Identify which cell holds the provided text, then report its [x, y] central coordinate. 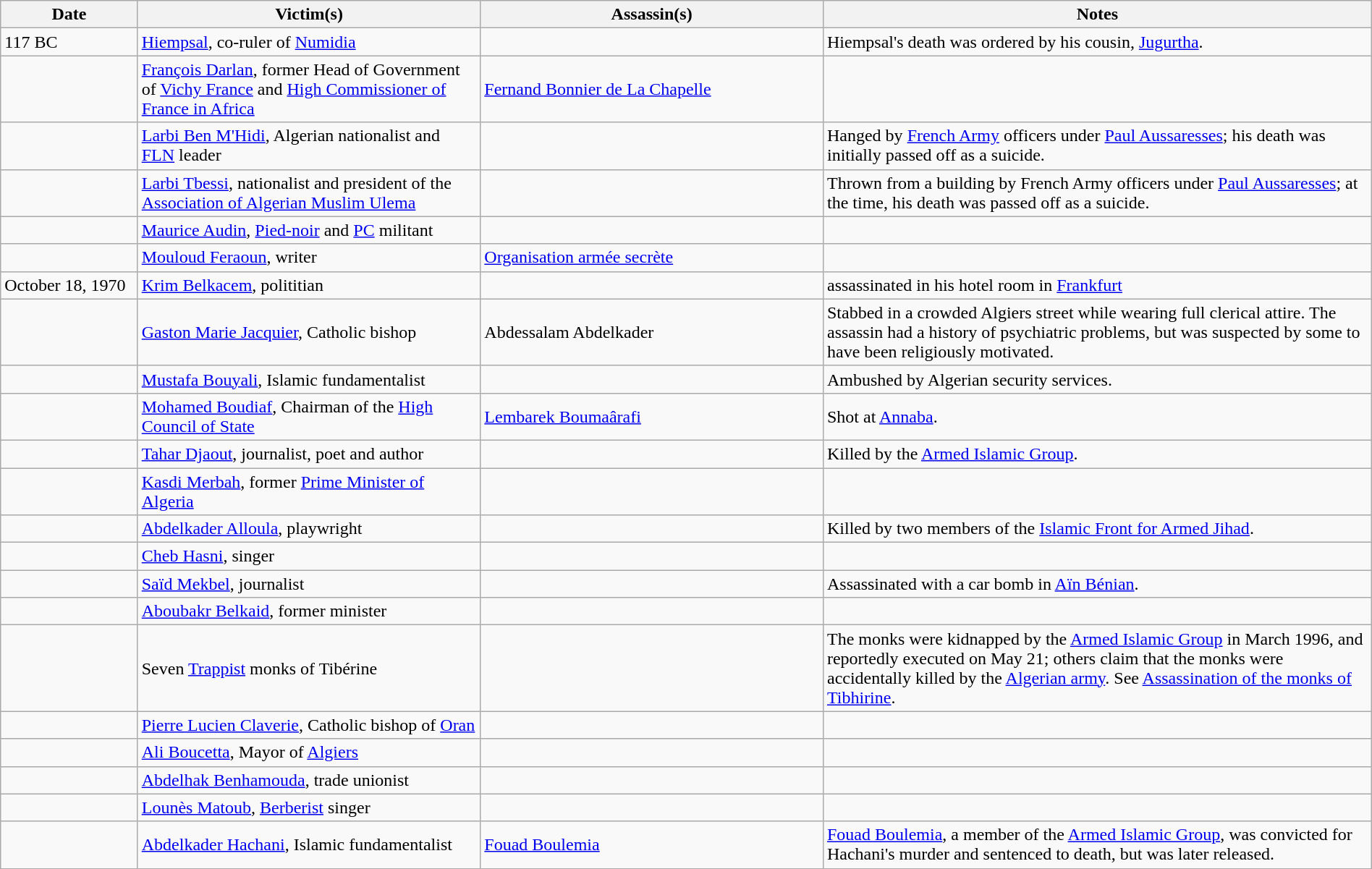
Hiempsal, co-ruler of Numidia [309, 42]
October 18, 1970 [69, 285]
Pierre Lucien Claverie, Catholic bishop of Oran [309, 725]
Abdelkader Alloula, playwright [309, 529]
Abdelhak Benhamouda, trade unionist [309, 780]
Aboubakr Belkaid, former minister [309, 611]
assassinated in his hotel room in Frankfurt [1097, 285]
Cheb Hasni, singer [309, 556]
Gaston Marie Jacquier, Catholic bishop [309, 332]
117 BC [69, 42]
Krim Belkacem, polititian [309, 285]
Notes [1097, 14]
Killed by two members of the Islamic Front for Armed Jihad. [1097, 529]
Lembarek Boumaârafi [652, 417]
Larbi Ben M'Hidi, Algerian nationalist and FLN leader [309, 146]
Killed by the Armed Islamic Group. [1097, 454]
Mohamed Boudiaf, Chairman of the High Council of State [309, 417]
Fouad Boulemia [652, 845]
Mustafa Bouyali, Islamic fundamentalist [309, 379]
Hiempsal's death was ordered by his cousin, Jugurtha. [1097, 42]
Assassin(s) [652, 14]
Thrown from a building by French Army officers under Paul Aussaresses; at the time, his death was passed off as a suicide. [1097, 192]
Abdessalam Abdelkader [652, 332]
Victim(s) [309, 14]
Mouloud Feraoun, writer [309, 258]
Fouad Boulemia, a member of the Armed Islamic Group, was convicted for Hachani's murder and sentenced to death, but was later released. [1097, 845]
Ambushed by Algerian security services. [1097, 379]
Lounès Matoub, Berberist singer [309, 807]
Ali Boucetta, Mayor of Algiers [309, 753]
Larbi Tbessi, nationalist and president of the Association of Algerian Muslim Ulema [309, 192]
Abdelkader Hachani, Islamic fundamentalist [309, 845]
François Darlan, former Head of Government of Vichy France and High Commissioner of France in Africa [309, 89]
Kasdi Merbah, former Prime Minister of Algeria [309, 491]
Seven Trappist monks of Tibérine [309, 669]
Tahar Djaout, journalist, poet and author [309, 454]
Fernand Bonnier de La Chapelle [652, 89]
Assassinated with a car bomb in Aïn Bénian. [1097, 584]
Date [69, 14]
Organisation armée secrète [652, 258]
Saïd Mekbel, journalist [309, 584]
Hanged by French Army officers under Paul Aussaresses; his death was initially passed off as a suicide. [1097, 146]
Shot at Annaba. [1097, 417]
Maurice Audin, Pied-noir and PC militant [309, 230]
